Return [x, y] of the center of cell containing provided text 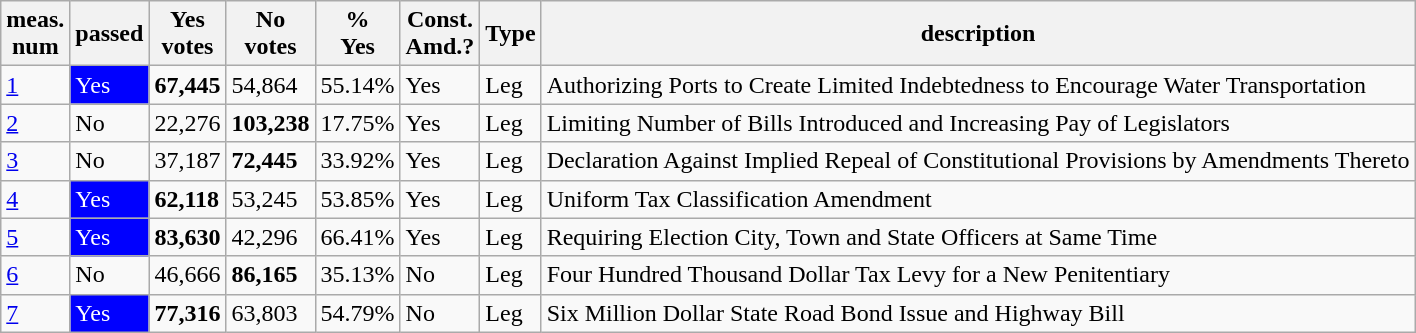
35.13% [358, 275]
53,245 [270, 199]
Novotes [270, 34]
Uniform Tax Classification Amendment [978, 199]
description [978, 34]
103,238 [270, 123]
Authorizing Ports to Create Limited Indebtedness to Encourage Water Transportation [978, 85]
Requiring Election City, Town and State Officers at Same Time [978, 237]
2 [36, 123]
%Yes [358, 34]
Declaration Against Implied Repeal of Constitutional Provisions by Amendments Thereto [978, 161]
83,630 [188, 237]
4 [36, 199]
46,666 [188, 275]
Type [510, 34]
33.92% [358, 161]
17.75% [358, 123]
86,165 [270, 275]
6 [36, 275]
63,803 [270, 313]
55.14% [358, 85]
66.41% [358, 237]
54,864 [270, 85]
72,445 [270, 161]
Const.Amd.? [440, 34]
54.79% [358, 313]
62,118 [188, 199]
1 [36, 85]
meas.num [36, 34]
passed [110, 34]
77,316 [188, 313]
53.85% [358, 199]
7 [36, 313]
42,296 [270, 237]
Four Hundred Thousand Dollar Tax Levy for a New Penitentiary [978, 275]
67,445 [188, 85]
Yesvotes [188, 34]
37,187 [188, 161]
22,276 [188, 123]
5 [36, 237]
3 [36, 161]
Limiting Number of Bills Introduced and Increasing Pay of Legislators [978, 123]
Six Million Dollar State Road Bond Issue and Highway Bill [978, 313]
